Identify which cell holds the provided text, then report its [x, y] central coordinate. 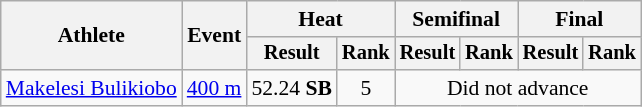
5 [366, 88]
Makelesi Bulikiobo [92, 88]
Heat [320, 19]
Event [214, 36]
52.24 SB [292, 88]
Semifinal [456, 19]
Athlete [92, 36]
Did not advance [518, 88]
400 m [214, 88]
Final [580, 19]
